Identify which cell holds the provided text, then report its (x, y) central coordinate. 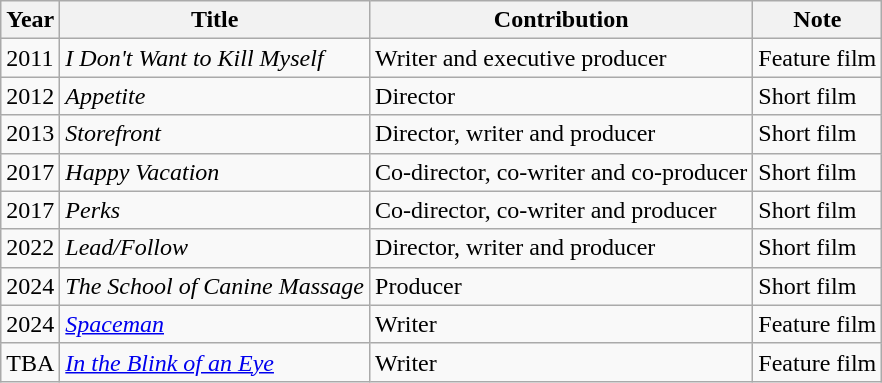
Co-director, co-writer and co-producer (562, 172)
Appetite (215, 96)
Note (818, 20)
Co-director, co-writer and producer (562, 210)
Spaceman (215, 324)
The School of Canine Massage (215, 286)
Storefront (215, 134)
2022 (30, 248)
Director (562, 96)
Lead/Follow (215, 248)
I Don't Want to Kill Myself (215, 58)
Year (30, 20)
In the Blink of an Eye (215, 362)
TBA (30, 362)
2011 (30, 58)
Perks (215, 210)
Writer and executive producer (562, 58)
2013 (30, 134)
Producer (562, 286)
Happy Vacation (215, 172)
2012 (30, 96)
Contribution (562, 20)
Title (215, 20)
